Return (X, Y) of the center of cell containing provided text 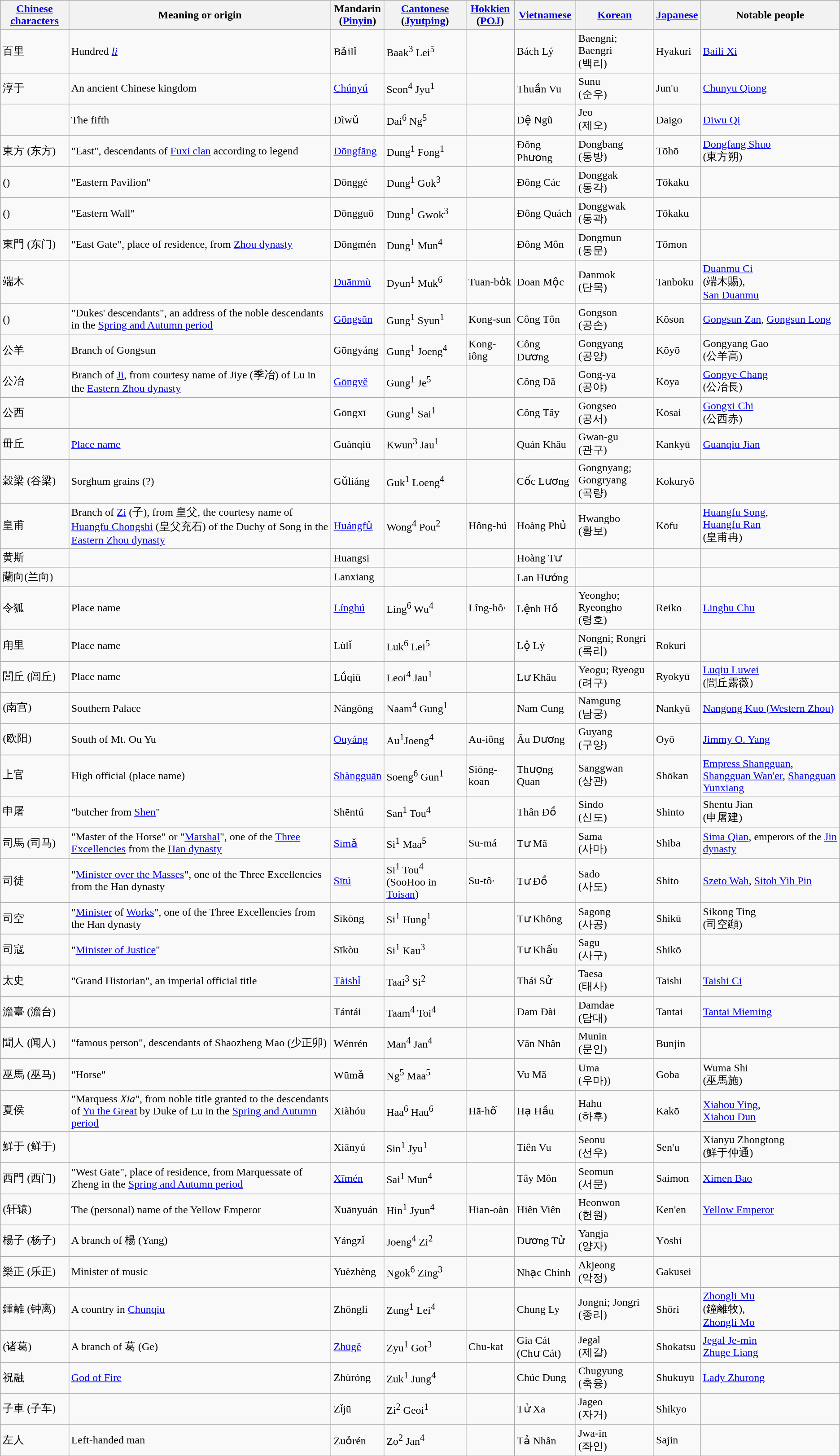
Man4 Jan4 (425, 1044)
Sajin (677, 1440)
Dung1 Fong1 (425, 151)
An ancient Chinese kingdom (200, 88)
San1 Tou4 (425, 812)
Kwun3 Jau1 (425, 444)
Sorghum grains (?) (200, 481)
Shōri (677, 1310)
Tả Nhân (545, 1440)
Nongni; Rongri (록리) (615, 645)
Wong4 Pou2 (425, 526)
Taishi (677, 981)
Ken'en (677, 1210)
巫馬 (巫马) (35, 1074)
上官 (35, 776)
Sīkòu (358, 950)
Hoàng Tư (545, 558)
Tây Môn (545, 1178)
Bǎilǐ (358, 51)
Hian-oàn (490, 1210)
Đam Đài (545, 1012)
Dung1 Gok3 (425, 182)
"Grand Historian", an imperial official title (200, 981)
Kokuryō (677, 481)
Shentu Jian (申屠建) (770, 812)
Sen'u (677, 1147)
"famous person", descendants of Shaozheng Mao (少正卯) (200, 1044)
"East Gate", place of residence, from Zhou dynasty (200, 245)
Shokatsu (677, 1346)
Dai6 Ng5 (425, 120)
Sītú (358, 881)
A branch of 楊 (Yang) (200, 1241)
Dongbang (동방) (615, 151)
Seonu (선우) (615, 1147)
Shàngguān (358, 776)
Zhōnglí (358, 1310)
Gongye Chang (公冶長) (770, 382)
Gongsun Zan, Gongsun Long (770, 319)
Đông Các (545, 182)
黄斯 (35, 558)
Xianyu Zhongtong (鮮于仲通) (770, 1147)
Gung1 Joeng4 (425, 351)
High official (place name) (200, 776)
Zuk1 Jung4 (425, 1378)
Sagu (사구) (615, 950)
Tư Đồ (545, 881)
聞人 (闻人) (35, 1044)
Korean (615, 15)
Southern Palace (200, 708)
鮮于 (鲜于) (35, 1147)
Kōson (677, 319)
Donggwak (동곽) (615, 214)
穀梁 (谷梁) (35, 481)
Jegal (제갈) (615, 1346)
Sindo (신도) (615, 812)
Wuma Shi (巫馬施) (770, 1074)
Zi2 Geoi1 (425, 1409)
Au-iông (490, 739)
Gongson (공손) (615, 319)
Thái Sử (545, 981)
Nhạc Chính (545, 1272)
Seomun (서문) (615, 1178)
司徒 (35, 881)
司空 (35, 918)
左人 (35, 1440)
Hokkien(POJ) (490, 15)
Kōyō (677, 351)
Yōshi (677, 1241)
Lǘqiū (358, 677)
Sin1 Jyu1 (425, 1147)
Gongseo (공서) (615, 413)
Baili Xi (770, 51)
閭丘 (闾丘) (35, 677)
Tántái (358, 1012)
祝融 (35, 1378)
Đông Môn (545, 245)
"Master of the Horse" or "Marshal", one of the Three Excellencies from the Han dynasty (200, 843)
Duanmu Ci (端木賜), San Duanmu (770, 282)
Szeto Wah, Sitoh Yih Pin (770, 881)
Wénrén (358, 1044)
God of Fire (200, 1378)
Akjeong (악정) (615, 1272)
Chung Ly (545, 1310)
Tanboku (677, 282)
Goba (677, 1074)
Hạ Hầu (545, 1111)
Gōngyě (358, 382)
Gong-ya (공야) (615, 382)
Ximen Bao (770, 1178)
South of Mt. Ou Yu (200, 739)
Sama (사마) (615, 843)
皇甫 (35, 526)
Lệnh Hồ (545, 609)
Jeo (제오) (615, 120)
Shiba (677, 843)
Nangong Kuo (Western Zhou) (770, 708)
Lộ Lý (545, 645)
Ling6 Wu4 (425, 609)
Zhùróng (358, 1378)
Dung1 Gwok3 (425, 214)
Branch of Ji, from courtesy name of Jiye (季冶) of Lu in the Eastern Zhou dynasty (200, 382)
Chunyu Qiong (770, 88)
Zyu1 Got3 (425, 1346)
Yangja (양자) (615, 1241)
Gung1 Syun1 (425, 319)
Si1 Maa5 (425, 843)
Daigo (677, 120)
Baak3 Lei5 (425, 51)
A country in Chunqiu (200, 1310)
令狐 (35, 609)
Tư Khấu (545, 950)
Gongxi Chi (公西赤) (770, 413)
Zhūgě (358, 1346)
Sagong (사공) (615, 918)
Wūmǎ (358, 1074)
Hā-hô͘ (490, 1111)
Jegal Je-minZhuge Liang (770, 1346)
Su-tô· (490, 881)
Cốc Lương (545, 481)
Zhongli Mu (鐘離牧), Zhongli Mo (770, 1310)
Tōmon (677, 245)
Jun'u (677, 88)
Zǐjū (358, 1409)
Tantai Mieming (770, 1012)
Công Tây (545, 413)
Hwangbo (황보) (615, 526)
澹臺 (澹台) (35, 1012)
Văn Nhân (545, 1044)
"Eastern Wall" (200, 214)
Sunu (순우) (615, 88)
Zuǒrén (358, 1440)
Xiàhóu (358, 1111)
"butcher from Shen" (200, 812)
"Dukes' descendants", an address of the noble descendants in the Spring and Autumn period (200, 319)
Gakusei (677, 1272)
Shōkan (677, 776)
Shikō (677, 950)
Lady Zhurong (770, 1378)
Uma (우마)) (615, 1074)
Yángzǐ (358, 1241)
Ōyō (677, 739)
樂正 (乐正) (35, 1272)
公冶 (35, 382)
Luk6 Lei5 (425, 645)
Vu Mã (545, 1074)
Kōsai (677, 413)
Gongnyang; Gongryang (곡량) (615, 481)
Shēntú (358, 812)
Kōya (677, 382)
申屠 (35, 812)
(欧阳) (35, 739)
Yuèzhèng (358, 1272)
Đệ Ngũ (545, 120)
Chúc Dung (545, 1378)
Ng5 Maa5 (425, 1074)
Shito (677, 881)
Yellow Emperor (770, 1210)
公西 (35, 413)
(南宫) (35, 708)
Linghu Chu (770, 609)
Lan Hướng (545, 577)
Tiên Vu (545, 1147)
Ōuyáng (358, 739)
Namgung (남궁) (615, 708)
Quán Khâu (545, 444)
西門 (西门) (35, 1178)
Au1Joeng4 (425, 739)
Hundred li (200, 51)
Dương Tử (545, 1241)
Ngok6 Zing3 (425, 1272)
蘭向(兰向) (35, 577)
"Eastern Pavilion" (200, 182)
Nankyū (677, 708)
Zung1 Lei4 (425, 1310)
"Marquess Xia", from noble title granted to the descendants of Yu the Great by Duke of Lu in the Spring and Autumn period (200, 1111)
Gwan-gu (관구) (615, 444)
東方 (东方) (35, 151)
Zo2 Jan4 (425, 1440)
Kakō (677, 1111)
Dōngguō (358, 214)
Dōnggé (358, 182)
The fifth (200, 120)
Baengni; Baengri(백리) (615, 51)
Sado (사도) (615, 881)
Gōngsūn (358, 319)
Nángōng (358, 708)
Jongni; Jongri(종리) (615, 1310)
Xuānyuán (358, 1210)
Branch of Gongsun (200, 351)
Siōng-koan (490, 776)
Ryokyū (677, 677)
Shinto (677, 812)
Tàishǐ (358, 981)
Taishi Ci (770, 981)
端木 (35, 282)
公羊 (35, 351)
Huangsi (358, 558)
Japanese (677, 15)
Kong-iông (490, 351)
Huangfu Song, Huangfu Ran(皇甫冉) (770, 526)
Munin (문인) (615, 1044)
Huángfǔ (358, 526)
司寇 (35, 950)
Xiahou Ying, Xiahou Dun (770, 1111)
Si1 Kau3 (425, 950)
Joeng4 Zi2 (425, 1241)
太史 (35, 981)
Jageo (자거) (615, 1409)
Công Dã (545, 382)
Branch of Zi (子), from 皇父, the courtesy name of Huangfu Chongshi (皇父充石) of the Duchy of Song in the Eastern Zhou dynasty (200, 526)
Chúnyú (358, 88)
Left-handed man (200, 1440)
Cantonese(Jyutping) (425, 15)
Soeng6 Gun1 (425, 776)
毌丘 (35, 444)
Âu Dương (545, 739)
Đoan Mộc (545, 282)
司馬 (司马) (35, 843)
Thân Đồ (545, 812)
Luqiu Luwei (閭丘露薇) (770, 677)
Shikū (677, 918)
甪里 (35, 645)
Shikyo (677, 1409)
楊子 (杨子) (35, 1241)
Xīmén (358, 1178)
Sīkōng (358, 918)
Dōngfāng (358, 151)
Dōngmén (358, 245)
Dìwǔ (358, 120)
Su-má (490, 843)
Công Tôn (545, 319)
"East", descendants of Fuxi clan according to legend (200, 151)
Tōhō (677, 151)
Xiānyú (358, 1147)
Kankyū (677, 444)
Gǔliáng (358, 481)
Danmok (단목) (615, 282)
Empress Shangguan, Shangguan Wan'er, Shangguan Yunxiang (770, 776)
A branch of 葛 (Ge) (200, 1346)
Lư Khâu (545, 677)
Tuan-bo̍k (490, 282)
(轩辕) (35, 1210)
Dyun1 Muk6 (425, 282)
Gongyang (공양) (615, 351)
Dongfang Shuo (東方朔) (770, 151)
Kong-sun (490, 319)
Heonwon (헌원) (615, 1210)
Si1 Tou4 (SooHoo in Toisan) (425, 881)
Taesa (태사) (615, 981)
Diwu Qi (770, 120)
鍾離 (钟离) (35, 1310)
Dung1 Mun4 (425, 245)
Lùlǐ (358, 645)
The (personal) name of the Yellow Emperor (200, 1210)
Sikong Ting (司空頲) (770, 918)
Donggak (동각) (615, 182)
東門 (东门) (35, 245)
Vietnamese (545, 15)
Jwa-in (좌인) (615, 1440)
Thuần Vu (545, 88)
Yeogu; Ryeogu (려구) (615, 677)
Hyakuri (677, 51)
Gōngyáng (358, 351)
Yeongho; Ryeongho(령호) (615, 609)
Shukuyū (677, 1378)
Bách Lý (545, 51)
"Horse" (200, 1074)
Kōfu (677, 526)
Damdae (담대) (615, 1012)
Hông-hú (490, 526)
Hahu (하후) (615, 1111)
Tư Không (545, 918)
Đông Quách (545, 214)
Sīmǎ (358, 843)
Gung1 Sai1 (425, 413)
Si1 Hung1 (425, 918)
"West Gate", place of residence, from Marquessate of Zheng in the Spring and Autumn period (200, 1178)
Guànqiū (358, 444)
Dongmun (동문) (615, 245)
Guanqiu Jian (770, 444)
"Minister of Works", one of the Three Excellencies from the Han dynasty (200, 918)
Hin1 Jyun4 (425, 1210)
Naam4 Gung1 (425, 708)
Gongyang Gao (公羊高) (770, 351)
Guyang (구양) (615, 739)
淳于 (35, 88)
Reiko (677, 609)
Gia Cát (Chư Cát) (545, 1346)
Meaning or origin (200, 15)
Taai3 Si2 (425, 981)
Saimon (677, 1178)
Hiên Viên (545, 1210)
子車 (子车) (35, 1409)
Chugyung (축융) (615, 1378)
Tantai (677, 1012)
Guk1 Loeng4 (425, 481)
(诸葛) (35, 1346)
Sai1 Mun4 (425, 1178)
Gung1 Je5 (425, 382)
Taam4 Toi4 (425, 1012)
百里 (35, 51)
Duānmù (358, 282)
"Minister of Justice" (200, 950)
Hoàng Phủ (545, 526)
Thượng Quan (545, 776)
"Minister over the Masses", one of the Three Excellencies from the Han dynasty (200, 881)
Tư Mã (545, 843)
Sima Qian, emperors of the Jin dynasty (770, 843)
Notable people (770, 15)
Seon4 Jyu1 (425, 88)
Línghú (358, 609)
Gōngxī (358, 413)
Mandarin(Pinyin) (358, 15)
Đông Phương (545, 151)
Tử Xa (545, 1409)
Lanxiang (358, 577)
Chu-kat (490, 1346)
Haa6 Hau6 (425, 1111)
Jimmy O. Yang (770, 739)
Công Dương (545, 351)
Minister of music (200, 1272)
Chinese characters (35, 15)
夏侯 (35, 1111)
Lîng-hô· (490, 609)
Rokuri (677, 645)
Sanggwan (상관) (615, 776)
Leoi4 Jau1 (425, 677)
Nam Cung (545, 708)
Bunjin (677, 1044)
